Capture the cell that displays the provided text and extract its [X, Y] central coordinate. 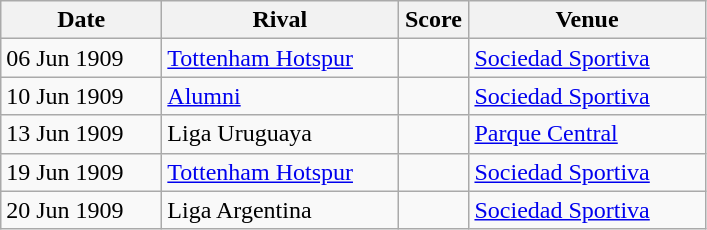
13 Jun 1909 [82, 134]
19 Jun 1909 [82, 172]
Score [434, 20]
Date [82, 20]
Venue [587, 20]
10 Jun 1909 [82, 96]
20 Jun 1909 [82, 210]
Parque Central [587, 134]
Liga Uruguaya [280, 134]
06 Jun 1909 [82, 58]
Alumni [280, 96]
Rival [280, 20]
Liga Argentina [280, 210]
